Pinpoint the cell where the given text exists, returning its (X, Y) midpoint coordinate. 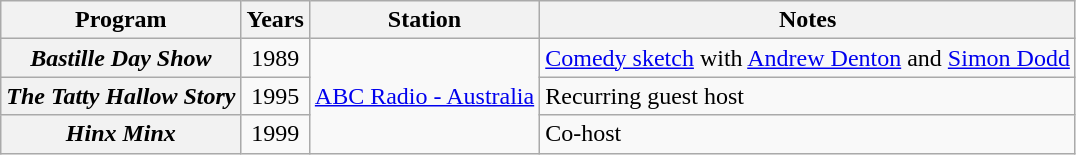
1989 (275, 58)
Co-host (808, 134)
Program (121, 20)
The Tatty Hallow Story (121, 96)
Station (424, 20)
Hinx Minx (121, 134)
1995 (275, 96)
Recurring guest host (808, 96)
Notes (808, 20)
ABC Radio - Australia (424, 96)
Years (275, 20)
Comedy sketch with Andrew Denton and Simon Dodd (808, 58)
Bastille Day Show (121, 58)
1999 (275, 134)
